Locate the cell with the specified text and output its [X, Y] center coordinate. 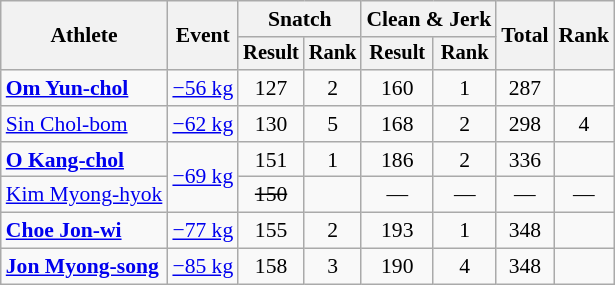
160 [397, 88]
Choe Jon-wi [84, 231]
−62 kg [202, 124]
Kim Myong-hyok [84, 195]
Om Yun-chol [84, 88]
Athlete [84, 36]
336 [524, 160]
−85 kg [202, 267]
Total [524, 36]
186 [397, 160]
151 [271, 160]
150 [271, 195]
−77 kg [202, 231]
5 [333, 124]
155 [271, 231]
−56 kg [202, 88]
127 [271, 88]
158 [271, 267]
168 [397, 124]
298 [524, 124]
Sin Chol-bom [84, 124]
130 [271, 124]
190 [397, 267]
−69 kg [202, 178]
287 [524, 88]
Jon Myong-song [84, 267]
Clean & Jerk [428, 19]
Snatch [300, 19]
193 [397, 231]
Event [202, 36]
O Kang-chol [84, 160]
3 [333, 267]
